Capture the cell that displays the provided text and extract its (X, Y) central coordinate. 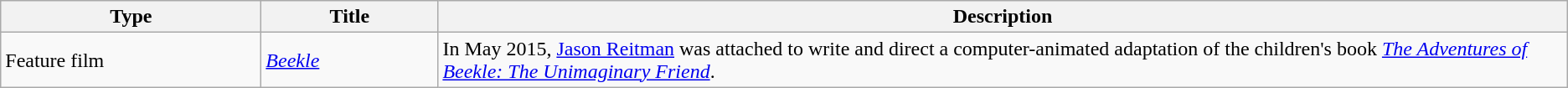
Description (1003, 17)
Beekle (350, 60)
Title (350, 17)
Feature film (131, 60)
Type (131, 17)
